From the cell containing the given text, extract its center point as [X, Y] coordinate. 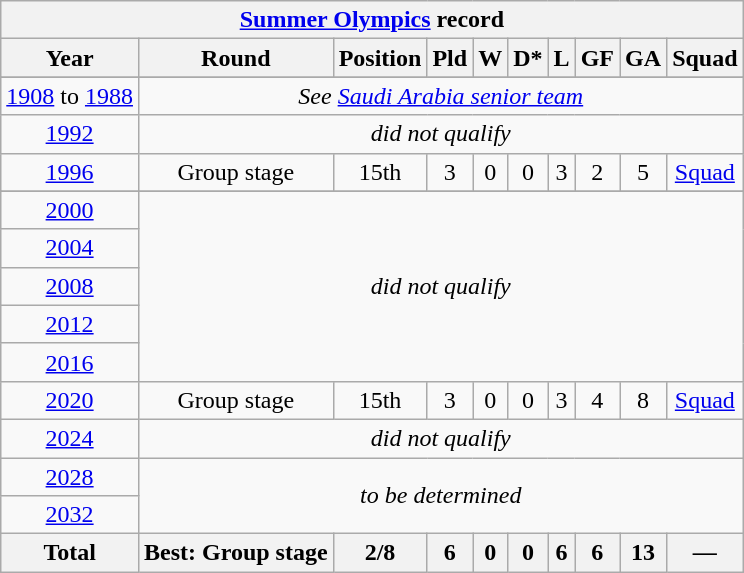
2032 [70, 515]
W [490, 58]
to be determined [440, 496]
2/8 [380, 553]
2012 [70, 324]
Round [236, 58]
Total [70, 553]
4 [597, 400]
— [705, 553]
L [562, 58]
Position [380, 58]
D* [528, 58]
2 [597, 172]
1996 [70, 172]
2004 [70, 248]
8 [644, 400]
2020 [70, 400]
1908 to 1988 [70, 96]
5 [644, 172]
2028 [70, 477]
Year [70, 58]
2000 [70, 210]
Pld [450, 58]
GF [597, 58]
2016 [70, 362]
See Saudi Arabia senior team [440, 96]
Summer Olympics record [372, 20]
1992 [70, 134]
2024 [70, 438]
2008 [70, 286]
13 [644, 553]
Best: Group stage [236, 553]
GA [644, 58]
